Scan for the cell matching the given text and deliver its [x, y] coordinate at center. 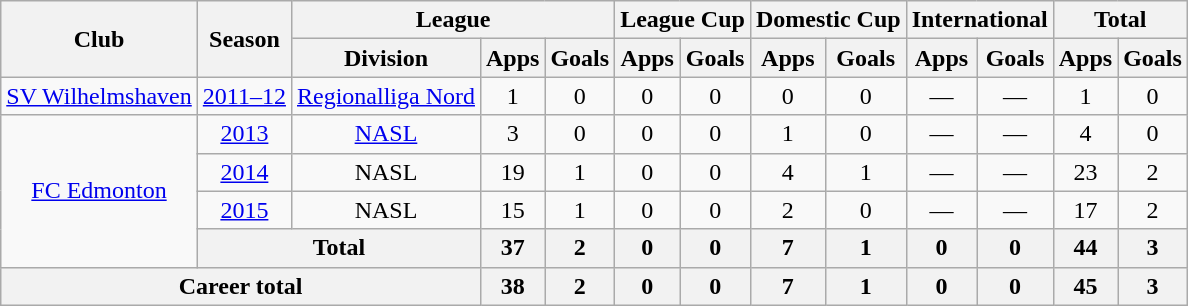
2014 [244, 172]
SV Wilhelmshaven [100, 96]
Regionalliga Nord [386, 96]
38 [512, 286]
2011–12 [244, 96]
Club [100, 39]
Division [386, 58]
2015 [244, 210]
17 [1085, 210]
Domestic Cup [828, 20]
League Cup [683, 20]
2013 [244, 134]
League [452, 20]
Career total [241, 286]
Season [244, 39]
FC Edmonton [100, 191]
15 [512, 210]
37 [512, 248]
45 [1085, 286]
23 [1085, 172]
International [980, 20]
44 [1085, 248]
19 [512, 172]
